Determine the [x, y] coordinate at the center of the cell enclosing the given text.  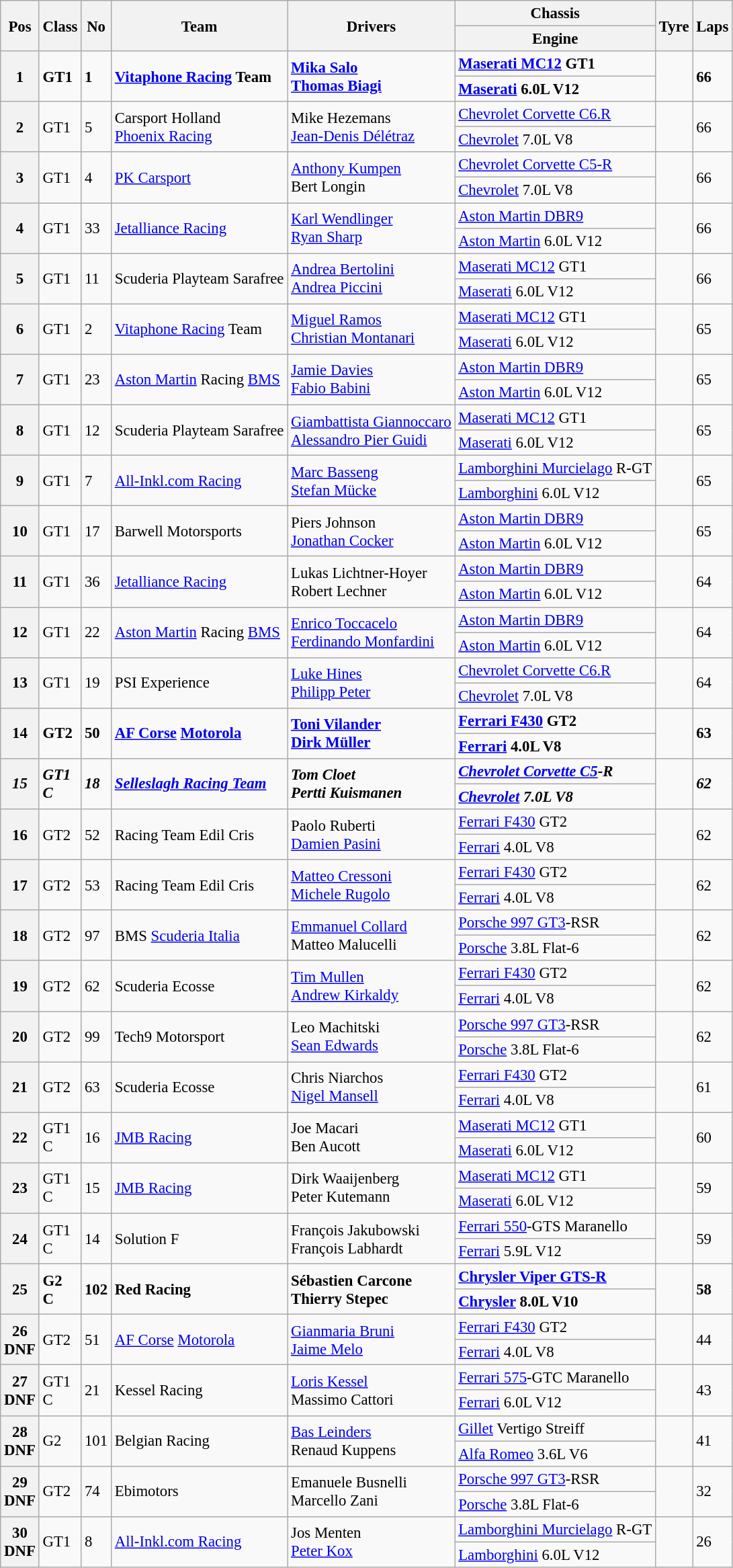
Drivers [371, 26]
50 [97, 734]
28DNF [20, 1441]
60 [712, 1137]
36 [97, 582]
Karl Wendlinger Ryan Sharp [371, 229]
Chrysler 8.0L V10 [555, 1302]
Ebimotors [199, 1491]
BMS Scuderia Italia [199, 936]
Jos Menten Peter Kox [371, 1542]
13 [20, 683]
Tom Cloet Pertti Kuismanen [371, 784]
Marc Basseng Stefan Mücke [371, 481]
99 [97, 1036]
10 [20, 531]
Pos [20, 26]
26 [712, 1542]
30DNF [20, 1542]
Red Racing [199, 1289]
Enrico Toccacelo Ferdinando Monfardini [371, 632]
Bas Leinders Renaud Kuppens [371, 1441]
Jamie Davies Fabio Babini [371, 379]
Toni Vilander Dirk Müller [371, 734]
Barwell Motorsports [199, 531]
Gianmaria Bruni Jaime Melo [371, 1340]
53 [97, 884]
Matteo Cressoni Michele Rugolo [371, 884]
Paolo Ruberti Damien Pasini [371, 835]
Ferrari 5.9L V12 [555, 1251]
Engine [555, 39]
G2 [60, 1441]
52 [97, 835]
Laps [712, 26]
6 [20, 329]
Alfa Romeo 3.6L V6 [555, 1454]
61 [712, 1087]
Tyre [675, 26]
PSI Experience [199, 683]
25 [20, 1289]
No [97, 26]
Selleslagh Racing Team [199, 784]
29DNF [20, 1491]
43 [712, 1390]
Giambattista Giannoccaro Alessandro Pier Guidi [371, 430]
Ferrari 575-GTC Maranello [555, 1378]
58 [712, 1289]
24 [20, 1238]
Chassis [555, 13]
PK Carsport [199, 177]
9 [20, 481]
27DNF [20, 1390]
Loris Kessel Massimo Cattori [371, 1390]
101 [97, 1441]
Team [199, 26]
32 [712, 1491]
Andrea Bertolini Andrea Piccini [371, 278]
Chris Niarchos Nigel Mansell [371, 1087]
Gillet Vertigo Streiff [555, 1428]
Miguel Ramos Christian Montanari [371, 329]
Leo Machitski Sean Edwards [371, 1036]
97 [97, 936]
Anthony Kumpen Bert Longin [371, 177]
Mika Salo Thomas Biagi [371, 77]
Emmanuel Collard Matteo Malucelli [371, 936]
Carsport Holland Phoenix Racing [199, 126]
Ferrari 6.0L V12 [555, 1403]
Chrysler Viper GTS-R [555, 1277]
Solution F [199, 1238]
Tim Mullen Andrew Kirkaldy [371, 987]
26DNF [20, 1340]
51 [97, 1340]
3 [20, 177]
Lukas Lichtner-Hoyer Robert Lechner [371, 582]
Piers Johnson Jonathan Cocker [371, 531]
Kessel Racing [199, 1390]
Sébastien Carcone Thierry Stepec [371, 1289]
Mike Hezemans Jean-Denis Délétraz [371, 126]
41 [712, 1441]
François Jakubowski François Labhardt [371, 1238]
G2C [60, 1289]
Joe Macari Ben Aucott [371, 1137]
20 [20, 1036]
Ferrari 550-GTS Maranello [555, 1226]
Belgian Racing [199, 1441]
Emanuele Busnelli Marcello Zani [371, 1491]
Tech9 Motorsport [199, 1036]
102 [97, 1289]
74 [97, 1491]
33 [97, 229]
Class [60, 26]
44 [712, 1340]
Luke Hines Philipp Peter [371, 683]
Dirk Waaijenberg Peter Kutemann [371, 1188]
